Return the (x, y) coordinate for the center point of the cell that contains the specified text.  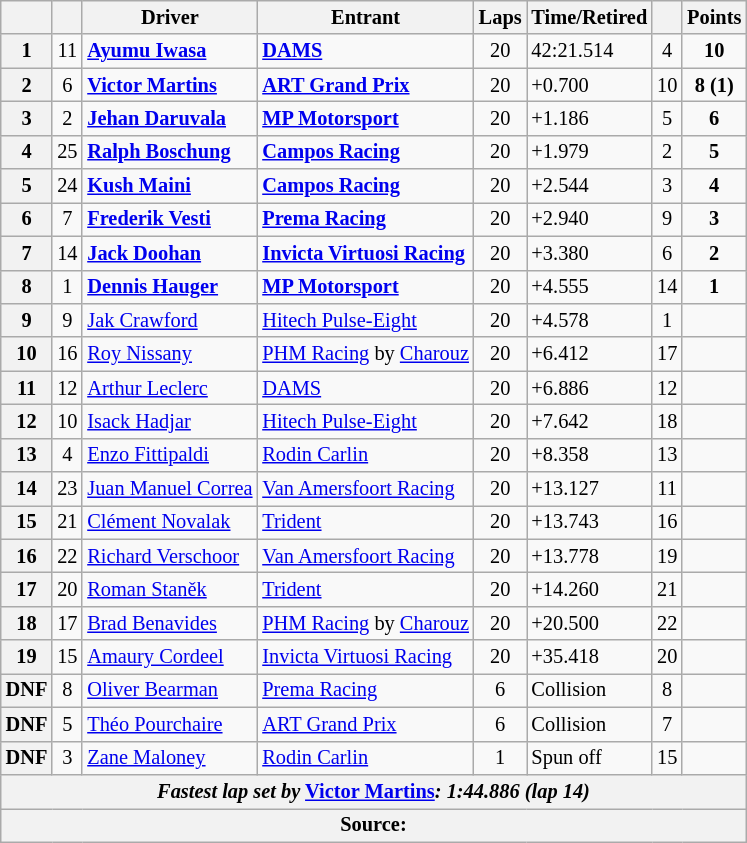
Arthur Leclerc (170, 388)
Laps (500, 17)
Roman Staněk (170, 589)
25 (67, 152)
+1.186 (590, 118)
Dennis Hauger (170, 287)
+2.940 (590, 219)
Richard Verschoor (170, 556)
+8.358 (590, 455)
23 (67, 489)
Amaury Cordeel (170, 657)
24 (67, 186)
Brad Benavides (170, 623)
+14.260 (590, 589)
+1.979 (590, 152)
Fastest lap set by Victor Martins: 1:44.886 (lap 14) (374, 791)
Ayumu Iwasa (170, 51)
+6.886 (590, 388)
Victor Martins (170, 85)
+4.555 (590, 287)
Jak Crawford (170, 320)
Points (714, 17)
+13.743 (590, 522)
+13.127 (590, 489)
+4.578 (590, 320)
+0.700 (590, 85)
Zane Maloney (170, 758)
Spun off (590, 758)
Isack Hadjar (170, 421)
Time/Retired (590, 17)
Driver (170, 17)
Jehan Daruvala (170, 118)
+2.544 (590, 186)
Entrant (365, 17)
42:21.514 (590, 51)
Jack Doohan (170, 253)
+35.418 (590, 657)
Kush Maini (170, 186)
+20.500 (590, 623)
Oliver Bearman (170, 690)
Juan Manuel Correa (170, 489)
+7.642 (590, 421)
Enzo Fittipaldi (170, 455)
Source: (374, 825)
Frederik Vesti (170, 219)
+3.380 (590, 253)
+13.778 (590, 556)
Clément Novalak (170, 522)
Théo Pourchaire (170, 724)
Ralph Boschung (170, 152)
+6.412 (590, 354)
Roy Nissany (170, 354)
8 (1) (714, 85)
